Search for the cell housing the specified text and yield its (X, Y) center coordinate. 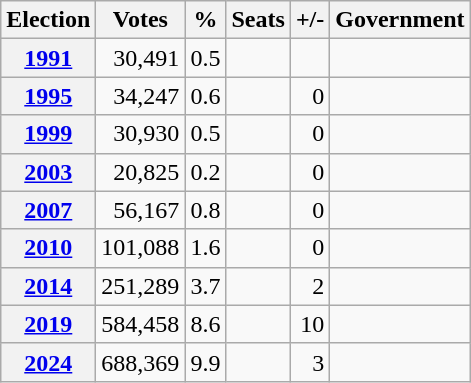
1991 (48, 58)
0.2 (206, 172)
2024 (48, 362)
56,167 (140, 210)
2010 (48, 248)
1999 (48, 134)
1995 (48, 96)
20,825 (140, 172)
+/- (310, 20)
Government (400, 20)
% (206, 20)
9.9 (206, 362)
688,369 (140, 362)
30,930 (140, 134)
2 (310, 286)
Seats (258, 20)
2014 (48, 286)
0.6 (206, 96)
10 (310, 324)
251,289 (140, 286)
0.8 (206, 210)
30,491 (140, 58)
Votes (140, 20)
1.6 (206, 248)
34,247 (140, 96)
2019 (48, 324)
3.7 (206, 286)
8.6 (206, 324)
584,458 (140, 324)
101,088 (140, 248)
2003 (48, 172)
Election (48, 20)
2007 (48, 210)
3 (310, 362)
